Output the [x, y] coordinate of the center of the cell containing the given text.  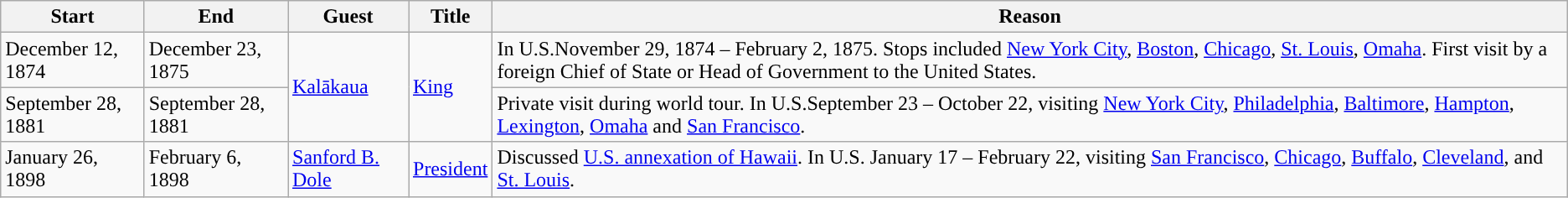
Start [72, 17]
January 26, 1898 [72, 169]
King [451, 87]
End [216, 17]
Reason [1030, 17]
February 6, 1898 [216, 169]
President [451, 169]
Sanford B. Dole [348, 169]
Kalākaua [348, 87]
Title [451, 17]
Guest [348, 17]
Discussed U.S. annexation of Hawaii. In U.S. January 17 – February 22, visiting San Francisco, Chicago, Buffalo, Cleveland, and St. Louis. [1030, 169]
December 23, 1875 [216, 60]
December 12, 1874 [72, 60]
